Detect which cell encompasses the target text, then output its [x, y] center coordinate. 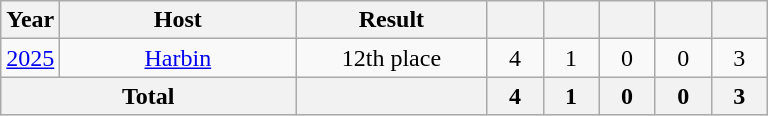
Result [392, 20]
12th place [392, 58]
Year [30, 20]
2025 [30, 58]
Harbin [178, 58]
Total [148, 96]
Host [178, 20]
